Return [x, y] of the center of cell containing provided text 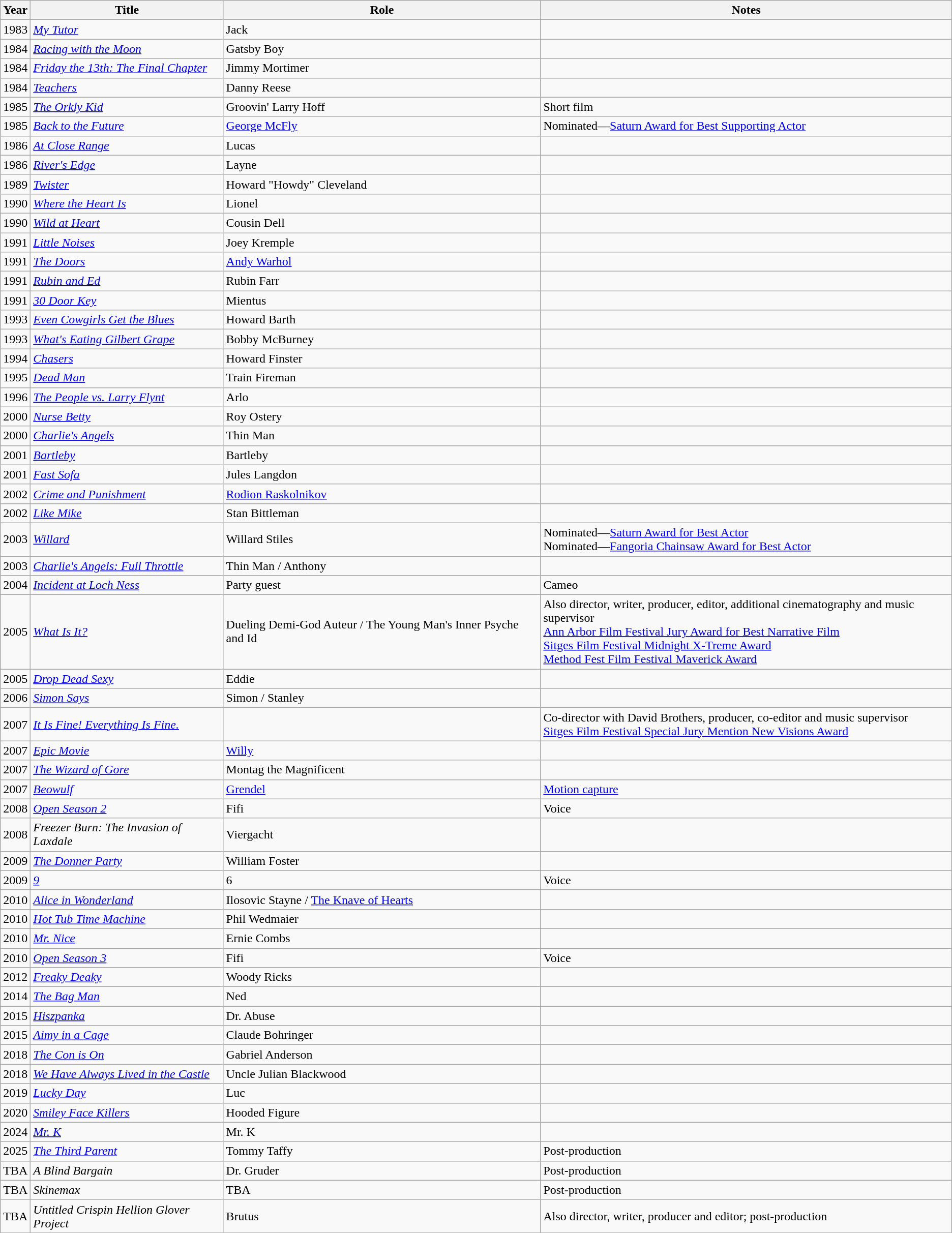
Back to the Future [127, 126]
Smiley Face Killers [127, 1112]
Lucky Day [127, 1093]
Mr. Nice [127, 938]
1995 [15, 378]
My Tutor [127, 29]
2014 [15, 997]
Train Fireman [382, 378]
Nominated—Saturn Award for Best ActorNominated—Fangoria Chainsaw Award for Best Actor [746, 539]
Friday the 13th: The Final Chapter [127, 68]
Howard Finster [382, 358]
2020 [15, 1112]
Even Cowgirls Get the Blues [127, 320]
Phil Wedmaier [382, 919]
Willy [382, 750]
Open Season 3 [127, 957]
Crime and Punishment [127, 494]
Year [15, 10]
Skinemax [127, 1190]
Drop Dead Sexy [127, 679]
Co-director with David Brothers, producer, co-editor and music supervisor Sitges Film Festival Special Jury Mention New Visions Award [746, 724]
1996 [15, 397]
The Con is On [127, 1055]
Joey Kremple [382, 243]
1994 [15, 358]
Groovin' Larry Hoff [382, 107]
9 [127, 880]
Cousin Dell [382, 223]
1983 [15, 29]
Teachers [127, 87]
Notes [746, 10]
Willard [127, 539]
The People vs. Larry Flynt [127, 397]
Woody Ricks [382, 977]
We Have Always Lived in the Castle [127, 1074]
2019 [15, 1093]
A Blind Bargain [127, 1170]
Luc [382, 1093]
Arlo [382, 397]
Thin Man / Anthony [382, 566]
Jimmy Mortimer [382, 68]
Hooded Figure [382, 1112]
Twister [127, 184]
Willard Stiles [382, 539]
Little Noises [127, 243]
2025 [15, 1151]
2006 [15, 698]
Fast Sofa [127, 474]
Stan Bittleman [382, 513]
Open Season 2 [127, 808]
Jules Langdon [382, 474]
Gabriel Anderson [382, 1055]
Beowulf [127, 789]
Simon / Stanley [382, 698]
Tommy Taffy [382, 1151]
Hot Tub Time Machine [127, 919]
2004 [15, 585]
Dr. Abuse [382, 1016]
Short film [746, 107]
Viergacht [382, 835]
30 Door Key [127, 300]
Simon Says [127, 698]
Party guest [382, 585]
The Orkly Kid [127, 107]
Also director, writer, producer and editor; post-production [746, 1216]
William Foster [382, 861]
1989 [15, 184]
Nurse Betty [127, 416]
Dueling Demi-God Auteur / The Young Man's Inner Psyche and Id [382, 632]
2012 [15, 977]
Title [127, 10]
Montag the Magnificent [382, 770]
Ned [382, 997]
Incident at Loch Ness [127, 585]
Motion capture [746, 789]
Racing with the Moon [127, 49]
Layne [382, 165]
What Is It? [127, 632]
Charlie's Angels [127, 436]
Howard "Howdy" Cleveland [382, 184]
Where the Heart Is [127, 203]
Role [382, 10]
Claude Bohringer [382, 1035]
Cameo [746, 585]
Uncle Julian Blackwood [382, 1074]
Freezer Burn: The Invasion of Laxdale [127, 835]
Grendel [382, 789]
Dead Man [127, 378]
Thin Man [382, 436]
Bobby McBurney [382, 339]
6 [382, 880]
Mientus [382, 300]
Rubin Farr [382, 281]
Rubin and Ed [127, 281]
Rodion Raskolnikov [382, 494]
River's Edge [127, 165]
Ilosovic Stayne / The Knave of Hearts [382, 899]
The Third Parent [127, 1151]
At Close Range [127, 145]
The Donner Party [127, 861]
Aimy in a Cage [127, 1035]
Wild at Heart [127, 223]
The Wizard of Gore [127, 770]
George McFly [382, 126]
Andy Warhol [382, 262]
Lionel [382, 203]
Roy Ostery [382, 416]
What's Eating Gilbert Grape [127, 339]
Gatsby Boy [382, 49]
Chasers [127, 358]
The Doors [127, 262]
It Is Fine! Everything Is Fine. [127, 724]
Untitled Crispin Hellion Glover Project [127, 1216]
2024 [15, 1132]
Danny Reese [382, 87]
Ernie Combs [382, 938]
Charlie's Angels: Full Throttle [127, 566]
Freaky Deaky [127, 977]
Brutus [382, 1216]
Jack [382, 29]
Alice in Wonderland [127, 899]
Hiszpanka [127, 1016]
Nominated—Saturn Award for Best Supporting Actor [746, 126]
The Bag Man [127, 997]
Eddie [382, 679]
Dr. Gruder [382, 1170]
Like Mike [127, 513]
Lucas [382, 145]
Epic Movie [127, 750]
Howard Barth [382, 320]
